Return (X, Y) of the center of cell containing provided text 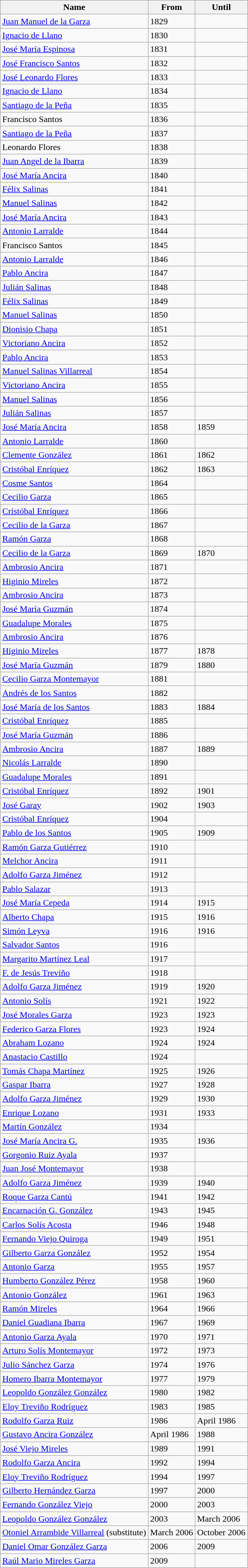
Arturo Solís Montemayor (74, 1351)
1854 (172, 371)
Manuel Salinas Villarreal (74, 371)
1945 (221, 1211)
José María Espinosa (74, 49)
1903 (221, 805)
1914 (172, 903)
Juan José Montemayor (74, 1169)
1837 (172, 133)
José Morales Garza (74, 1015)
1961 (172, 1294)
José Garay (74, 805)
1855 (172, 385)
Gaspar Ibarra (74, 1085)
F. de Jesús Treviño (74, 973)
1954 (221, 1253)
1845 (172, 245)
1972 (172, 1351)
1943 (172, 1211)
1973 (221, 1351)
1829 (172, 21)
1938 (172, 1169)
José María Cepeda (74, 903)
1852 (172, 343)
1843 (172, 217)
1991 (221, 1449)
1846 (172, 259)
1881 (172, 679)
Antonio Garza (74, 1267)
1884 (221, 707)
1831 (172, 49)
Antonio Garza Ayala (74, 1337)
1934 (172, 1127)
1870 (221, 553)
Dionisio Chapa (74, 329)
1982 (221, 1393)
Gilberto Garza González (74, 1253)
1926 (221, 1071)
1992 (172, 1462)
Daniel Omar González Garza (74, 1547)
Ramón Garza Gutiérrez (74, 847)
1842 (172, 203)
1836 (172, 119)
1960 (221, 1281)
1864 (172, 483)
José Leonardo Flores (74, 77)
1883 (172, 707)
Abraham Lozano (74, 1043)
1889 (221, 749)
1892 (172, 791)
Anastacio Castillo (74, 1057)
1931 (172, 1113)
1955 (172, 1267)
1970 (172, 1337)
1875 (172, 623)
From (172, 7)
José Viejo Mireles (74, 1449)
1853 (172, 357)
1909 (221, 833)
1863 (221, 469)
Fernando González Viejo (74, 1504)
Carlos Solís Acosta (74, 1225)
Tomás Chapa Martínez (74, 1071)
1922 (221, 1001)
1832 (172, 63)
1861 (172, 455)
Juan Manuel de la Garza (74, 21)
Name (74, 7)
Melchor Ancira (74, 861)
1939 (172, 1183)
1857 (172, 413)
1882 (172, 693)
1902 (172, 805)
1936 (221, 1141)
1872 (172, 581)
Gilberto Hernández Garza (74, 1490)
1885 (172, 721)
Enrique Lozano (74, 1113)
1948 (221, 1225)
Cecilio Garza (74, 497)
October 2006 (221, 1533)
1904 (172, 819)
1917 (172, 959)
1848 (172, 287)
Simón Leyva (74, 931)
José María de los Santos (74, 707)
1951 (221, 1239)
Encarnación G. González (74, 1211)
1859 (221, 427)
1974 (172, 1365)
1833 (172, 77)
Salvador Santos (74, 945)
1868 (172, 539)
1925 (172, 1071)
1980 (172, 1393)
1911 (172, 861)
1860 (172, 441)
Martín González (74, 1127)
Juan Angel de la Ibarra (74, 161)
Daniel Guadiana Ibarra (74, 1323)
1871 (172, 567)
1949 (172, 1239)
Humberto González Pérez (74, 1281)
Gustavo Ancira González (74, 1435)
1989 (172, 1449)
1874 (172, 609)
1946 (172, 1225)
Gorgonio Ruiz Ayala (74, 1155)
Pablo Salazar (74, 889)
1927 (172, 1085)
1839 (172, 161)
1918 (172, 973)
1851 (172, 329)
1966 (221, 1309)
1835 (172, 105)
1865 (172, 497)
1941 (172, 1197)
Antonio Solís (74, 1001)
José María Ancira G. (74, 1141)
Alberto Chapa (74, 917)
Federico Garza Flores (74, 1029)
Until (221, 7)
1967 (172, 1323)
1986 (172, 1421)
1866 (172, 511)
Cecilio Garza Montemayor (74, 679)
1940 (221, 1183)
1921 (172, 1001)
1913 (172, 889)
2006 (172, 1547)
Pablo de los Santos (74, 833)
José Francisco Santos (74, 63)
Antonio González (74, 1294)
1988 (221, 1435)
1841 (172, 189)
1971 (221, 1337)
Roque Garza Cantú (74, 1197)
1844 (172, 231)
Clemente González (74, 455)
1920 (221, 987)
Ramón Mireles (74, 1309)
1890 (172, 763)
Cosme Santos (74, 483)
1957 (221, 1267)
1958 (172, 1281)
1935 (172, 1141)
1856 (172, 399)
1928 (221, 1085)
1969 (221, 1323)
1880 (221, 665)
1979 (221, 1379)
1867 (172, 525)
1933 (221, 1113)
Leonardo Flores (74, 147)
1873 (172, 595)
1983 (172, 1407)
1877 (172, 651)
1963 (221, 1294)
Rodolfo Garza Ruiz (74, 1421)
1858 (172, 427)
1985 (221, 1407)
1952 (172, 1253)
Otoniel Arrambide Villarreal (substitute) (74, 1533)
1891 (172, 777)
1929 (172, 1099)
1887 (172, 749)
Homero Ibarra Montemayor (74, 1379)
Raúl Mario Mireles Garza (74, 1561)
1912 (172, 875)
1937 (172, 1155)
1905 (172, 833)
1834 (172, 91)
Julio Sánchez Garza (74, 1365)
1847 (172, 273)
Rodolfo Garza Ancira (74, 1462)
1838 (172, 147)
1840 (172, 175)
1878 (221, 651)
1964 (172, 1309)
1876 (172, 637)
1901 (221, 791)
Margarito Martínez Leal (74, 959)
1919 (172, 987)
Andrés de los Santos (74, 693)
1942 (221, 1197)
Ramón Garza (74, 539)
1977 (172, 1379)
1849 (172, 301)
1879 (172, 665)
1930 (221, 1099)
Nicolás Larralde (74, 763)
Fernando Viejo Quiroga (74, 1239)
1869 (172, 553)
1830 (172, 35)
1850 (172, 315)
1976 (221, 1365)
1886 (172, 735)
1910 (172, 847)
